Identify which cell holds the provided text, then report its [x, y] central coordinate. 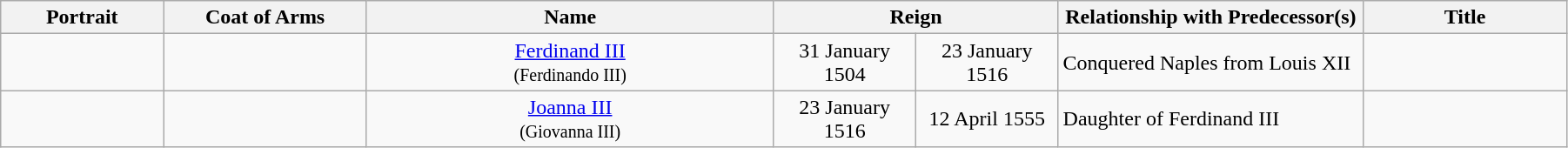
Title [1465, 17]
Coat of Arms [265, 17]
Daughter of Ferdinand III [1211, 118]
Relationship with Predecessor(s) [1211, 17]
12 April 1555 [987, 118]
31 January 1504 [845, 63]
Joanna III (Giovanna III) [569, 118]
Portrait [82, 17]
Reign [915, 17]
Ferdinand III (Ferdinando III) [569, 63]
Conquered Naples from Louis XII [1211, 63]
Name [569, 17]
